For the text-containing cell, return its midpoint in [x, y] coordinate format. 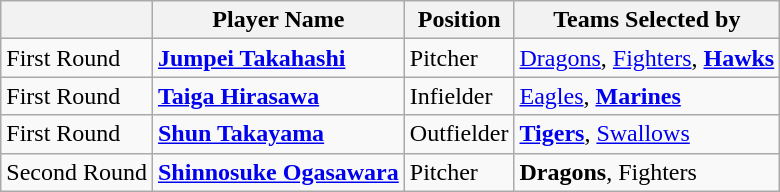
Player Name [278, 20]
Position [459, 20]
Dragons, Fighters [647, 172]
Shinnosuke Ogasawara [278, 172]
Teams Selected by [647, 20]
Taiga Hirasawa [278, 96]
Jumpei Takahashi [278, 58]
Outfielder [459, 134]
Dragons, Fighters, Hawks [647, 58]
Shun Takayama [278, 134]
Infielder [459, 96]
Second Round [77, 172]
Eagles, Marines [647, 96]
Tigers, Swallows [647, 134]
